Return the (X, Y) coordinate for the center point of the cell that contains the specified text.  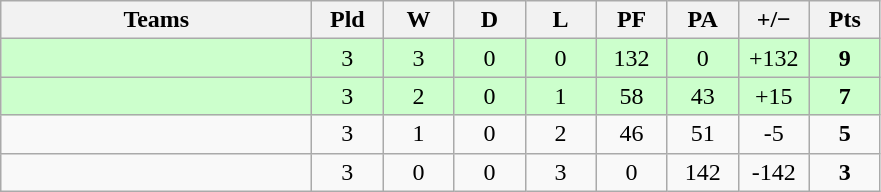
Pts (844, 20)
Teams (156, 20)
58 (632, 96)
+132 (774, 58)
D (490, 20)
5 (844, 134)
-5 (774, 134)
7 (844, 96)
PA (702, 20)
+/− (774, 20)
9 (844, 58)
142 (702, 172)
L (560, 20)
+15 (774, 96)
43 (702, 96)
W (418, 20)
PF (632, 20)
-142 (774, 172)
Pld (348, 20)
46 (632, 134)
51 (702, 134)
132 (632, 58)
